Output the [x, y] coordinate of the center of the cell containing the given text.  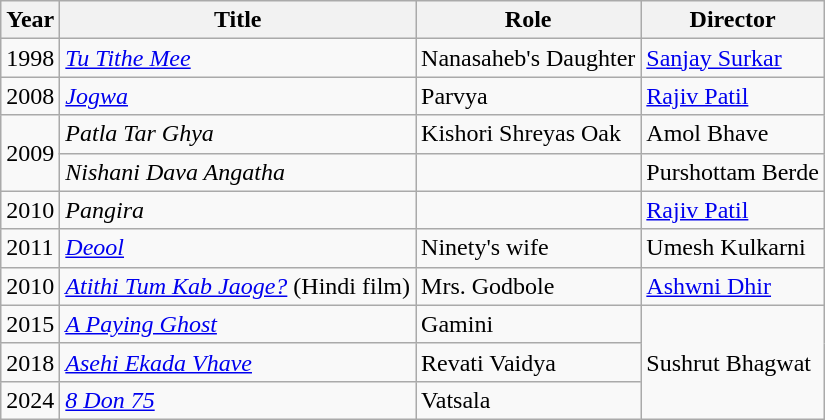
Ninety's wife [528, 248]
2015 [30, 324]
Umesh Kulkarni [733, 248]
2024 [30, 400]
Patla Tar Ghya [238, 134]
Pangira [238, 210]
2018 [30, 362]
2009 [30, 153]
2008 [30, 96]
1998 [30, 58]
Role [528, 20]
Gamini [528, 324]
Ashwni Dhir [733, 286]
Jogwa [238, 96]
Purshottam Berde [733, 172]
2011 [30, 248]
Atithi Tum Kab Jaoge? (Hindi film) [238, 286]
Title [238, 20]
Amol Bhave [733, 134]
8 Don 75 [238, 400]
Year [30, 20]
A Paying Ghost [238, 324]
Nanasaheb's Daughter [528, 58]
Tu Tithe Mee [238, 58]
Nishani Dava Angatha [238, 172]
Asehi Ekada Vhave [238, 362]
Vatsala [528, 400]
Director [733, 20]
Mrs. Godbole [528, 286]
Sanjay Surkar [733, 58]
Sushrut Bhagwat [733, 362]
Revati Vaidya [528, 362]
Parvya [528, 96]
Kishori Shreyas Oak [528, 134]
Deool [238, 248]
